Find where the given text appears and provide that cell's center as (X, Y) coordinate. 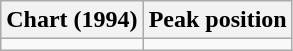
Peak position (218, 20)
Chart (1994) (72, 20)
